For the text-containing cell, return its midpoint in [X, Y] coordinate format. 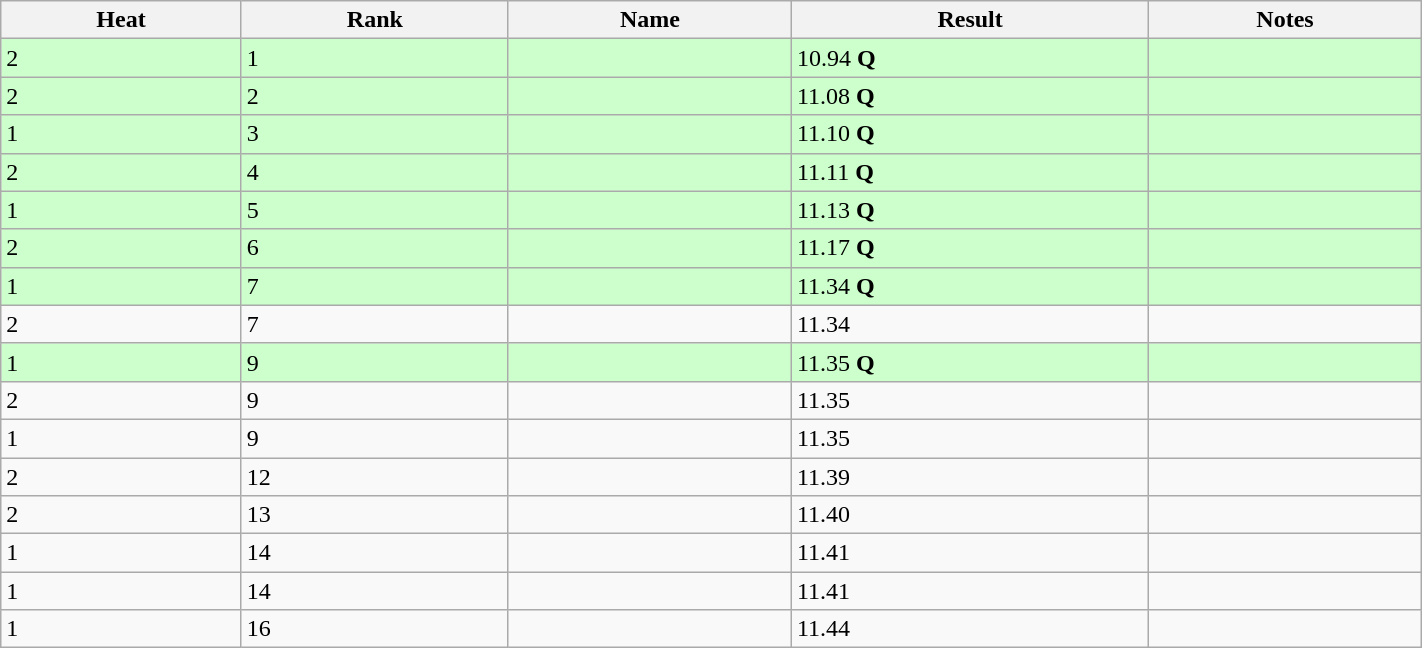
3 [374, 134]
6 [374, 248]
11.34 Q [970, 286]
12 [374, 477]
11.40 [970, 515]
11.10 Q [970, 134]
5 [374, 210]
Rank [374, 20]
Notes [1285, 20]
11.39 [970, 477]
11.13 Q [970, 210]
Result [970, 20]
11.35 Q [970, 362]
Heat [121, 20]
10.94 Q [970, 58]
16 [374, 629]
11.08 Q [970, 96]
13 [374, 515]
11.11 Q [970, 172]
11.44 [970, 629]
11.17 Q [970, 248]
11.34 [970, 324]
4 [374, 172]
Name [650, 20]
